Output the [x, y] coordinate of the center of the cell containing the given text.  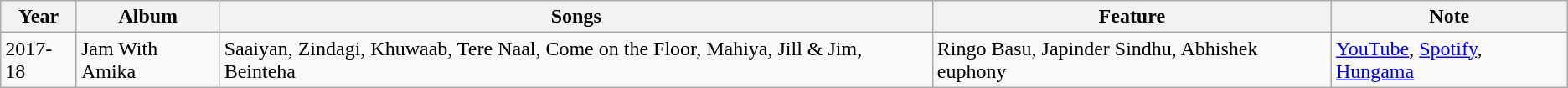
2017-18 [39, 60]
Feature [1132, 17]
Saaiyan, Zindagi, Khuwaab, Tere Naal, Come on the Floor, Mahiya, Jill & Jim, Beinteha [576, 60]
Songs [576, 17]
Jam With Amika [147, 60]
YouTube, Spotify, Hungama [1449, 60]
Album [147, 17]
Year [39, 17]
Ringo Basu, Japinder Sindhu, Abhishek euphony [1132, 60]
Note [1449, 17]
